Identify which cell holds the provided text, then report its (X, Y) central coordinate. 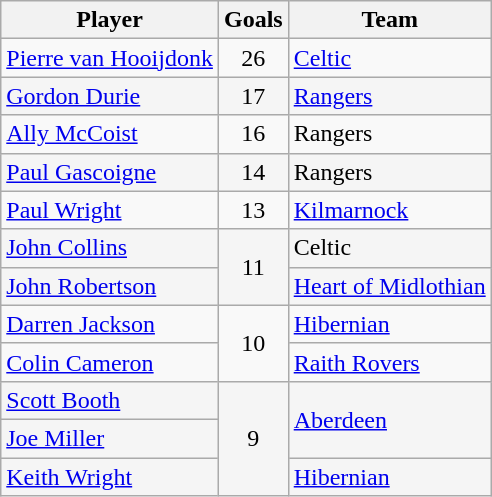
Aberdeen (390, 419)
16 (253, 134)
Ally McCoist (110, 134)
9 (253, 438)
Raith Rovers (390, 362)
Pierre van Hooijdonk (110, 58)
10 (253, 343)
14 (253, 172)
Darren Jackson (110, 324)
Paul Gascoigne (110, 172)
John Robertson (110, 286)
Colin Cameron (110, 362)
17 (253, 96)
John Collins (110, 248)
Gordon Durie (110, 96)
Kilmarnock (390, 210)
13 (253, 210)
Player (110, 20)
Scott Booth (110, 400)
Team (390, 20)
11 (253, 267)
26 (253, 58)
Paul Wright (110, 210)
Goals (253, 20)
Joe Miller (110, 438)
Keith Wright (110, 477)
Heart of Midlothian (390, 286)
